Locate the cell with the specified text and output its [X, Y] center coordinate. 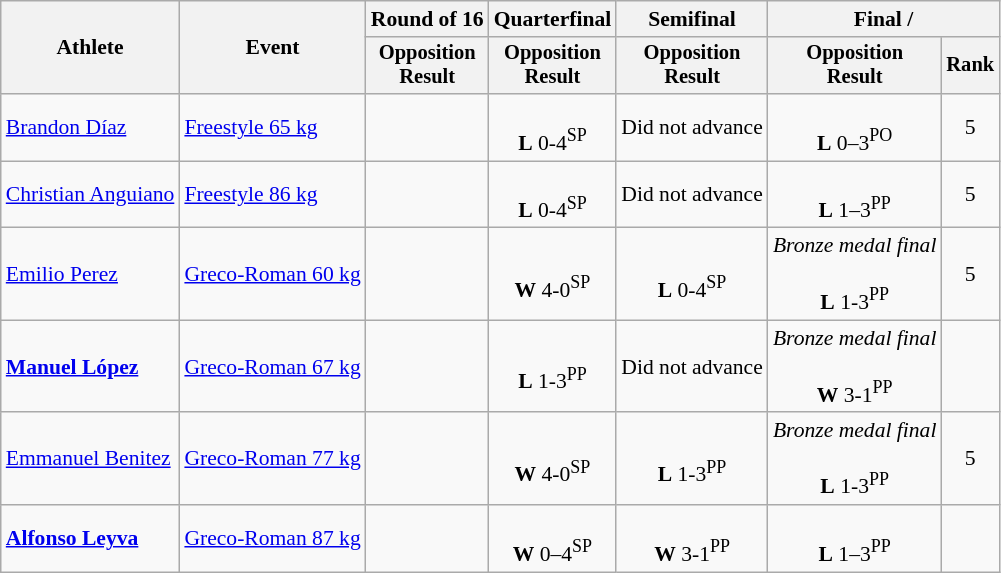
Alfonso Leyva [90, 538]
Final / [884, 19]
Greco-Roman 60 kg [272, 274]
Greco-Roman 67 kg [272, 366]
Emmanuel Benitez [90, 459]
Athlete [90, 48]
W 3-1PP [692, 538]
Freestyle 65 kg [272, 128]
Round of 16 [428, 19]
Bronze medal finalW 3-1PP [855, 366]
Greco-Roman 77 kg [272, 459]
Rank [970, 66]
Emilio Perez [90, 274]
Greco-Roman 87 kg [272, 538]
Christian Anguiano [90, 194]
Quarterfinal [553, 19]
Event [272, 48]
Freestyle 86 kg [272, 194]
L 0–3PO [855, 128]
W 0–4SP [553, 538]
Manuel López [90, 366]
Semifinal [692, 19]
Brandon Díaz [90, 128]
